Find where the given text appears and provide that cell's center as [x, y] coordinate. 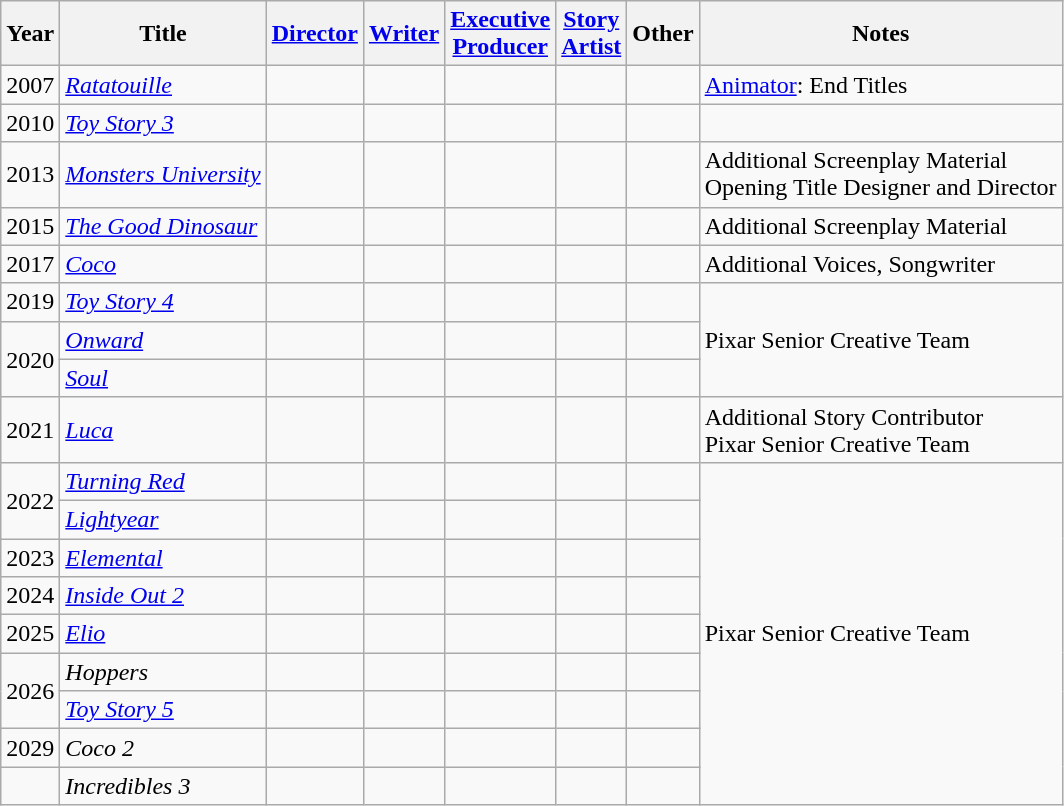
Toy Story 5 [163, 710]
Year [30, 34]
Additional Screenplay MaterialOpening Title Designer and Director [880, 174]
Additional Story ContributorPixar Senior Creative Team [880, 430]
Other [663, 34]
StoryArtist [592, 34]
Animator: End Titles [880, 85]
Inside Out 2 [163, 596]
2029 [30, 748]
Writer [404, 34]
2019 [30, 302]
2022 [30, 500]
The Good Dinosaur [163, 226]
Elio [163, 634]
Turning Red [163, 481]
Hoppers [163, 672]
2024 [30, 596]
2010 [30, 123]
2021 [30, 430]
2015 [30, 226]
Coco [163, 264]
Toy Story 3 [163, 123]
Notes [880, 34]
2025 [30, 634]
Additional Screenplay Material [880, 226]
2013 [30, 174]
2020 [30, 359]
Incredibles 3 [163, 786]
2026 [30, 691]
Lightyear [163, 519]
Elemental [163, 557]
Soul [163, 378]
Toy Story 4 [163, 302]
2023 [30, 557]
2007 [30, 85]
Coco 2 [163, 748]
Director [314, 34]
Title [163, 34]
Monsters University [163, 174]
Additional Voices, Songwriter [880, 264]
Luca [163, 430]
Onward [163, 340]
Ratatouille [163, 85]
ExecutiveProducer [500, 34]
2017 [30, 264]
